Detect which cell encompasses the target text, then output its (x, y) center coordinate. 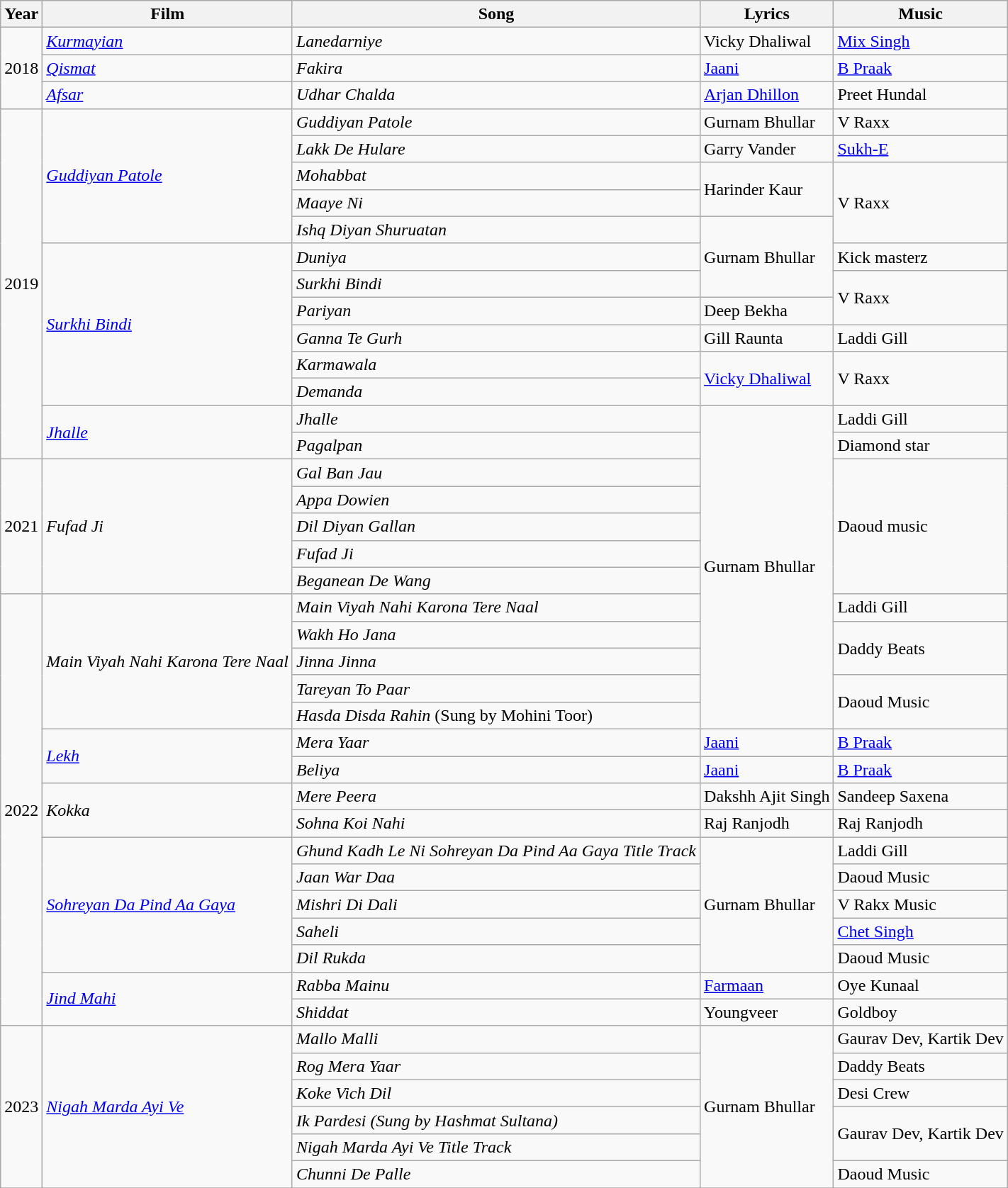
Jind Mahi (167, 999)
Chunni De Palle (496, 1174)
Udhar Chalda (496, 95)
Dil Rukda (496, 958)
Daoud music (920, 527)
Rabba Mainu (496, 985)
Desi Crew (920, 1093)
Jinna Jinna (496, 661)
Mere Peera (496, 797)
Arjan Dhillon (767, 95)
Pagalpan (496, 446)
Duniya (496, 257)
Maaye Ni (496, 203)
Shiddat (496, 1012)
Pariyan (496, 310)
Qismat (167, 68)
2023 (21, 1106)
Sukh-E (920, 149)
Diamond star (920, 446)
Kokka (167, 810)
Ik Pardesi (Sung by Hashmat Sultana) (496, 1120)
Ghund Kadh Le Ni Sohreyan Da Pind Aa Gaya Title Track (496, 851)
Dakshh Ajit Singh (767, 797)
Gill Raunta (767, 338)
Preet Hundal (920, 95)
Chet Singh (920, 931)
Saheli (496, 931)
Fakira (496, 68)
Wakh Ho Jana (496, 634)
Demanda (496, 392)
Karmawala (496, 365)
Year (21, 14)
Kurmayian (167, 41)
Lekh (167, 756)
V Rakx Music (920, 904)
Koke Vich Dil (496, 1093)
Afsar (167, 95)
2019 (21, 284)
Appa Dowien (496, 500)
Rog Mera Yaar (496, 1066)
Mohabbat (496, 176)
Oye Kunaal (920, 985)
Nigah Marda Ayi Ve (167, 1106)
Tareyan To Paar (496, 688)
Lakk De Hulare (496, 149)
Ganna Te Gurh (496, 338)
Song (496, 14)
2022 (21, 809)
Sohreyan Da Pind Aa Gaya (167, 904)
Ishq Diyan Shuruatan (496, 230)
Goldboy (920, 1012)
Film (167, 14)
Harinder Kaur (767, 189)
Farmaan (767, 985)
Deep Bekha (767, 310)
Nigah Marda Ayi Ve Title Track (496, 1147)
Beliya (496, 769)
Kick masterz (920, 257)
2018 (21, 68)
Sandeep Saxena (920, 797)
Dil Diyan Gallan (496, 527)
Music (920, 14)
Mera Yaar (496, 742)
Mallo Malli (496, 1039)
Gal Ban Jau (496, 473)
2021 (21, 527)
Garry Vander (767, 149)
Mix Singh (920, 41)
Lanedarniye (496, 41)
Lyrics (767, 14)
Mishri Di Dali (496, 904)
Hasda Disda Rahin (Sung by Mohini Toor) (496, 715)
Youngveer (767, 1012)
Jaan War Daa (496, 878)
Beganean De Wang (496, 581)
Sohna Koi Nahi (496, 824)
